Return (x, y) of the center of cell containing provided text 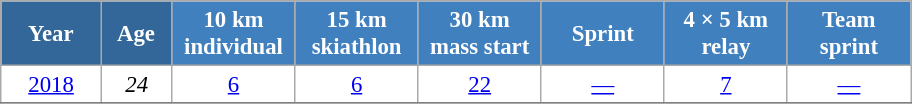
24 (136, 85)
15 km skiathlon (356, 34)
7 (726, 85)
Age (136, 34)
Sprint (602, 34)
Year (52, 34)
10 km individual (234, 34)
2018 (52, 85)
22 (480, 85)
Team sprint (848, 34)
4 × 5 km relay (726, 34)
30 km mass start (480, 34)
